Find where the given text appears and provide that cell's center as (x, y) coordinate. 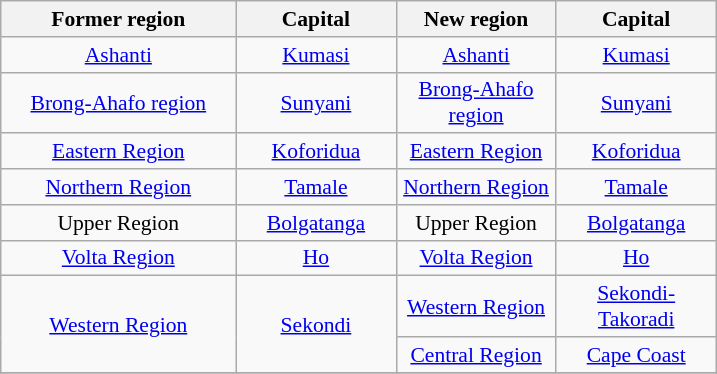
Cape Coast (636, 355)
New region (476, 19)
Former region (118, 19)
Central Region (476, 355)
Sekondi-Takoradi (636, 306)
Sekondi (316, 324)
